Scan for the cell matching the given text and deliver its (x, y) coordinate at center. 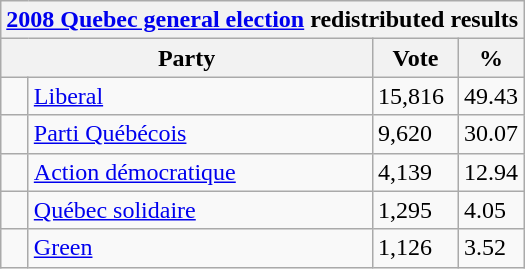
Parti Québécois (200, 134)
1,295 (415, 210)
2008 Quebec general election redistributed results (262, 20)
15,816 (415, 96)
4,139 (415, 172)
Action démocratique (200, 172)
% (490, 58)
Québec solidaire (200, 210)
Party (187, 58)
4.05 (490, 210)
Green (200, 248)
1,126 (415, 248)
30.07 (490, 134)
Liberal (200, 96)
3.52 (490, 248)
Vote (415, 58)
49.43 (490, 96)
12.94 (490, 172)
9,620 (415, 134)
